Output the (x, y) coordinate of the center of the cell containing the given text.  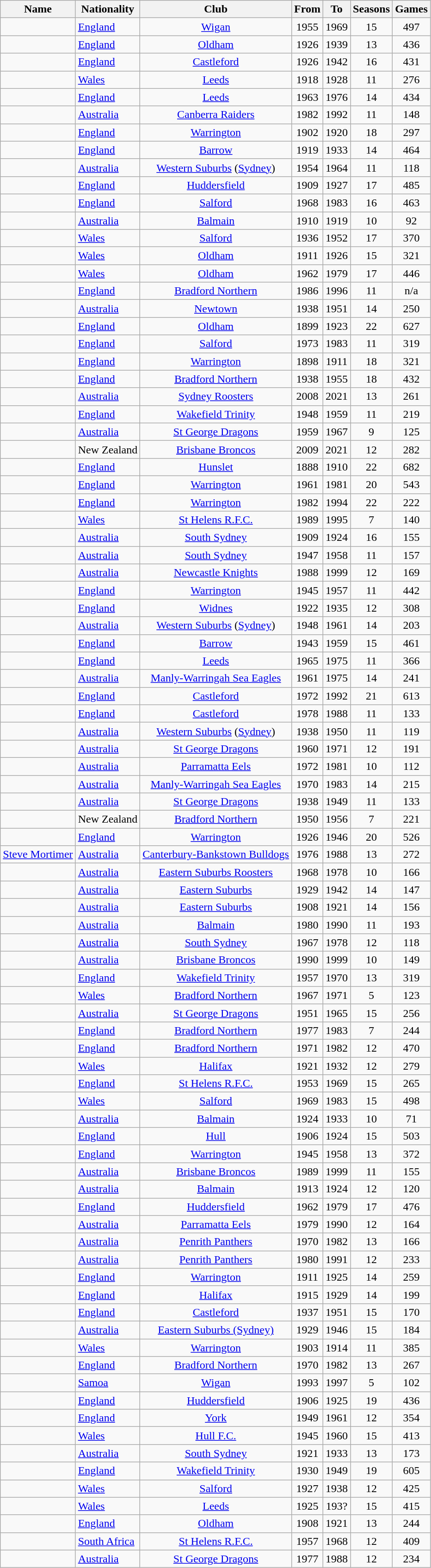
627 (412, 326)
267 (412, 1365)
164 (412, 1224)
Newtown (216, 309)
1939 (337, 44)
415 (412, 1506)
2009 (307, 449)
1898 (307, 361)
140 (412, 520)
605 (412, 1471)
1947 (307, 555)
Hunslet (216, 467)
Steve Mortimer (38, 855)
York (216, 1418)
372 (412, 1154)
Widnes (216, 608)
215 (412, 784)
169 (412, 573)
Hull (216, 1136)
n/a (412, 291)
123 (412, 995)
1922 (307, 608)
1899 (307, 326)
Nationality (108, 9)
1913 (307, 1189)
71 (412, 1119)
Seasons (372, 9)
503 (412, 1136)
1997 (337, 1383)
Club (216, 9)
1986 (307, 291)
Games (412, 9)
221 (412, 819)
464 (412, 150)
2008 (307, 397)
279 (412, 1066)
203 (412, 626)
613 (412, 696)
120 (412, 1189)
1991 (337, 1259)
Newcastle Knights (216, 573)
1918 (307, 80)
112 (412, 766)
432 (412, 379)
193? (337, 1506)
1964 (337, 167)
276 (412, 80)
1902 (307, 132)
1935 (337, 608)
Name (38, 9)
259 (412, 1277)
442 (412, 590)
498 (412, 1101)
Canterbury-Bankstown Bulldogs (216, 855)
1943 (307, 643)
234 (412, 1559)
470 (412, 1048)
409 (412, 1541)
308 (412, 608)
413 (412, 1436)
1888 (307, 467)
543 (412, 484)
9 (372, 432)
184 (412, 1330)
Sydney Roosters (216, 397)
222 (412, 502)
147 (412, 890)
219 (412, 414)
476 (412, 1207)
1953 (307, 1084)
682 (412, 467)
1973 (307, 344)
1920 (337, 132)
1923 (337, 326)
1954 (307, 167)
Samoa (108, 1383)
173 (412, 1453)
1994 (337, 502)
1952 (337, 238)
170 (412, 1312)
241 (412, 678)
193 (412, 925)
526 (412, 837)
1932 (337, 1066)
463 (412, 203)
1914 (337, 1348)
Canberra Raiders (216, 115)
199 (412, 1295)
272 (412, 855)
446 (412, 273)
282 (412, 449)
102 (412, 1383)
149 (412, 960)
370 (412, 238)
156 (412, 907)
119 (412, 731)
250 (412, 309)
1915 (307, 1295)
354 (412, 1418)
1996 (337, 291)
256 (412, 1013)
431 (412, 62)
21 (372, 696)
191 (412, 749)
265 (412, 1084)
To (337, 9)
385 (412, 1348)
366 (412, 661)
425 (412, 1488)
125 (412, 432)
1956 (337, 819)
1903 (307, 1348)
1993 (307, 1383)
461 (412, 643)
485 (412, 185)
1995 (337, 520)
From (307, 9)
Hull F.C. (216, 1436)
92 (412, 221)
148 (412, 115)
Eastern Suburbs Roosters (216, 872)
1930 (307, 1471)
1963 (307, 97)
261 (412, 397)
434 (412, 97)
Eastern Suburbs (Sydney) (216, 1330)
233 (412, 1259)
157 (412, 555)
1928 (337, 80)
297 (412, 132)
South Africa (108, 1541)
497 (412, 27)
1937 (307, 1312)
1936 (307, 238)
